Output the [X, Y] coordinate of the center of the cell containing the given text.  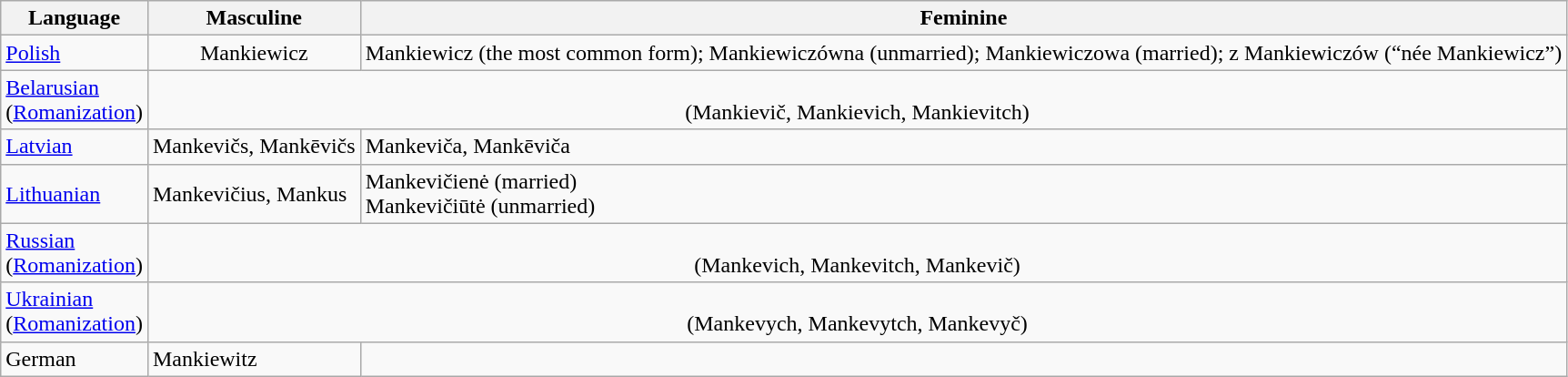
(Mankievič, Mankievich, Mankievitch) [857, 100]
Mankiewicz (the most common form); Mankiewiczówna (unmarried); Mankiewiczowa (married); z Mankiewiczów (“née Mankiewicz”) [964, 53]
Latvian [75, 147]
Mankevičius, Mankus [254, 193]
Mankevičienė (married)Mankevičiūtė (unmarried) [964, 193]
(Mankevych, Mankevytch, Mankevyč) [857, 311]
Mankiewitz [254, 359]
Mankeviča, Mankēviča [964, 147]
German [75, 359]
Russian (Romanization) [75, 253]
Feminine [964, 18]
Language [75, 18]
Polish [75, 53]
Mankevičs, Mankēvičs [254, 147]
Mankiewicz [254, 53]
Ukrainian (Romanization) [75, 311]
Belarusian (Romanization) [75, 100]
Lithuanian [75, 193]
(Mankevich, Mankevitch, Mankevič) [857, 253]
Masculine [254, 18]
